Output the (X, Y) coordinate of the center of the cell containing the given text.  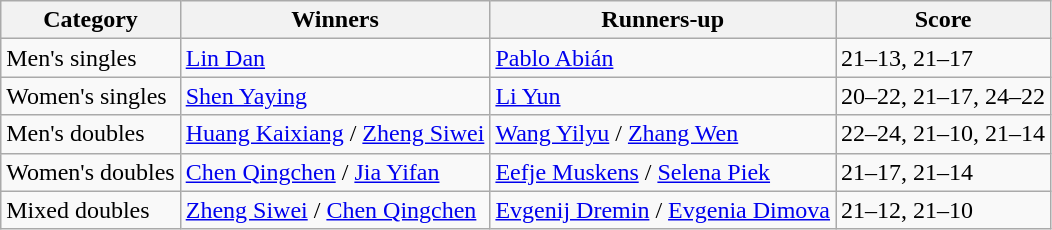
Evgenij Dremin / Evgenia Dimova (663, 210)
Category (90, 20)
Li Yun (663, 96)
Men's doubles (90, 134)
Women's singles (90, 96)
Huang Kaixiang / Zheng Siwei (335, 134)
Winners (335, 20)
21–12, 21–10 (944, 210)
Score (944, 20)
20–22, 21–17, 24–22 (944, 96)
Wang Yilyu / Zhang Wen (663, 134)
Eefje Muskens / Selena Piek (663, 172)
Chen Qingchen / Jia Yifan (335, 172)
Mixed doubles (90, 210)
21–13, 21–17 (944, 58)
Lin Dan (335, 58)
Women's doubles (90, 172)
Zheng Siwei / Chen Qingchen (335, 210)
22–24, 21–10, 21–14 (944, 134)
Men's singles (90, 58)
Pablo Abián (663, 58)
21–17, 21–14 (944, 172)
Shen Yaying (335, 96)
Runners-up (663, 20)
